Return (X, Y) of the center of cell containing provided text 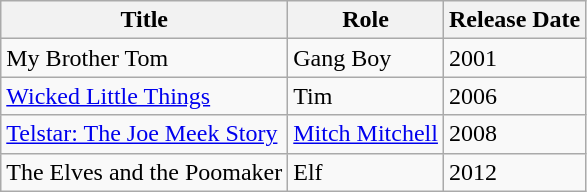
2001 (514, 58)
Release Date (514, 20)
2006 (514, 96)
Title (144, 20)
Mitch Mitchell (366, 134)
Elf (366, 172)
Role (366, 20)
Wicked Little Things (144, 96)
My Brother Tom (144, 58)
Gang Boy (366, 58)
Tim (366, 96)
The Elves and the Poomaker (144, 172)
Telstar: The Joe Meek Story (144, 134)
2008 (514, 134)
2012 (514, 172)
